Return the (x, y) coordinate for the center point of the cell that contains the specified text.  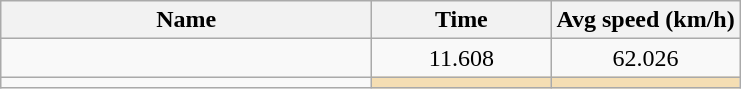
11.608 (462, 58)
Time (462, 20)
Avg speed (km/h) (646, 20)
Name (186, 20)
62.026 (646, 58)
